Return [x, y] of the center of cell containing provided text 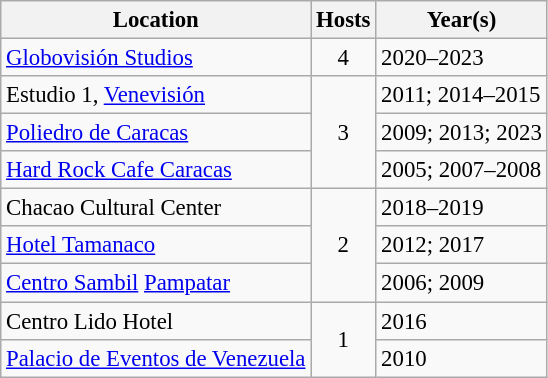
Palacio de Eventos de Venezuela [156, 358]
Estudio 1, Venevisión [156, 95]
2020–2023 [462, 58]
Hard Rock Cafe Caracas [156, 170]
2018–2019 [462, 208]
Year(s) [462, 20]
3 [344, 132]
2016 [462, 321]
Location [156, 20]
2010 [462, 358]
2006; 2009 [462, 283]
2009; 2013; 2023 [462, 133]
Globovisión Studios [156, 58]
2005; 2007–2008 [462, 170]
Centro Lido Hotel [156, 321]
4 [344, 58]
2011; 2014–2015 [462, 95]
Hosts [344, 20]
2012; 2017 [462, 245]
Centro Sambil Pampatar [156, 283]
2 [344, 246]
Chacao Cultural Center [156, 208]
Poliedro de Caracas [156, 133]
1 [344, 340]
Hotel Tamanaco [156, 245]
